Provide the [x, y] coordinate of the cell's center where the given text is located.  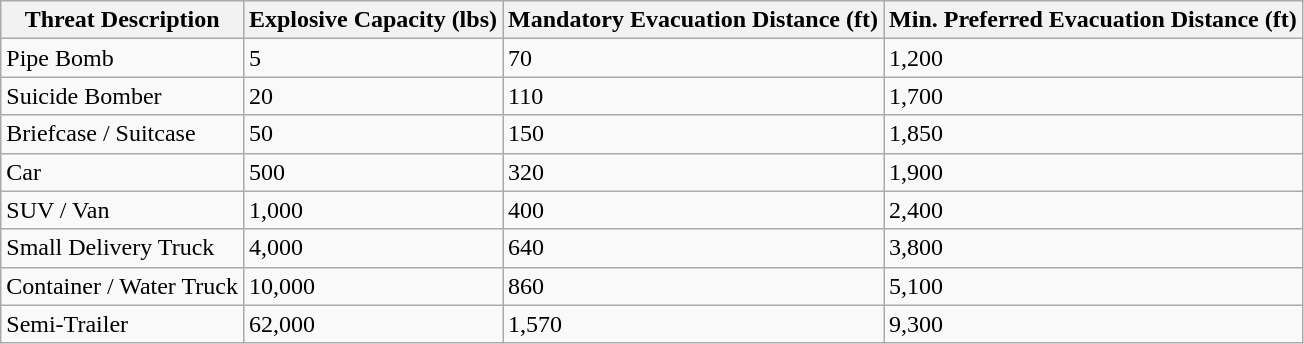
400 [692, 210]
320 [692, 172]
62,000 [372, 324]
Mandatory Evacuation Distance (ft) [692, 20]
1,200 [1094, 58]
500 [372, 172]
Semi-Trailer [122, 324]
4,000 [372, 248]
5 [372, 58]
Small Delivery Truck [122, 248]
9,300 [1094, 324]
1,570 [692, 324]
Explosive Capacity (lbs) [372, 20]
1,850 [1094, 134]
Car [122, 172]
1,900 [1094, 172]
Threat Description [122, 20]
50 [372, 134]
860 [692, 286]
SUV / Van [122, 210]
150 [692, 134]
70 [692, 58]
Briefcase / Suitcase [122, 134]
1,000 [372, 210]
20 [372, 96]
110 [692, 96]
1,700 [1094, 96]
Container / Water Truck [122, 286]
2,400 [1094, 210]
5,100 [1094, 286]
Pipe Bomb [122, 58]
10,000 [372, 286]
Suicide Bomber [122, 96]
640 [692, 248]
Min. Preferred Evacuation Distance (ft) [1094, 20]
3,800 [1094, 248]
